From the cell containing the given text, extract its center point as [x, y] coordinate. 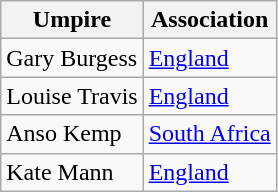
Gary Burgess [72, 58]
Kate Mann [72, 172]
Louise Travis [72, 96]
South Africa [210, 134]
Anso Kemp [72, 134]
Umpire [72, 20]
Association [210, 20]
